For the text-containing cell, return its midpoint in (X, Y) coordinate format. 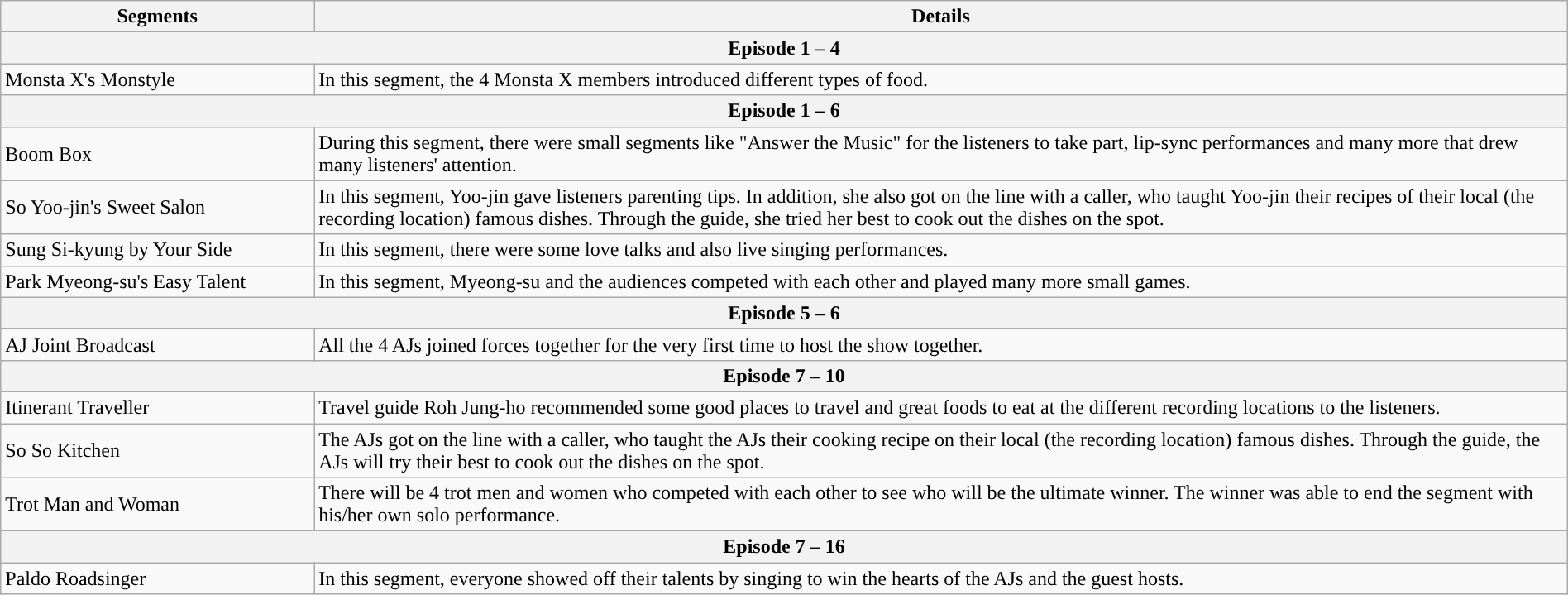
In this segment, there were some love talks and also live singing performances. (941, 250)
Episode 7 – 10 (784, 376)
So Yoo-jin's Sweet Salon (157, 207)
In this segment, everyone showed off their talents by singing to win the hearts of the AJs and the guest hosts. (941, 578)
Sung Si-kyung by Your Side (157, 250)
Travel guide Roh Jung-ho recommended some good places to travel and great foods to eat at the different recording locations to the listeners. (941, 407)
AJ Joint Broadcast (157, 344)
Episode 7 – 16 (784, 547)
So So Kitchen (157, 450)
Boom Box (157, 154)
In this segment, the 4 Monsta X members introduced different types of food. (941, 79)
Episode 1 – 6 (784, 111)
Itinerant Traveller (157, 407)
Monsta X's Monstyle (157, 79)
Trot Man and Woman (157, 505)
Episode 5 – 6 (784, 313)
Segments (157, 17)
Park Myeong-su's Easy Talent (157, 281)
Details (941, 17)
In this segment, Myeong-su and the audiences competed with each other and played many more small games. (941, 281)
All the 4 AJs joined forces together for the very first time to host the show together. (941, 344)
Paldo Roadsinger (157, 578)
Episode 1 – 4 (784, 48)
